Scan for the cell matching the given text and deliver its (X, Y) coordinate at center. 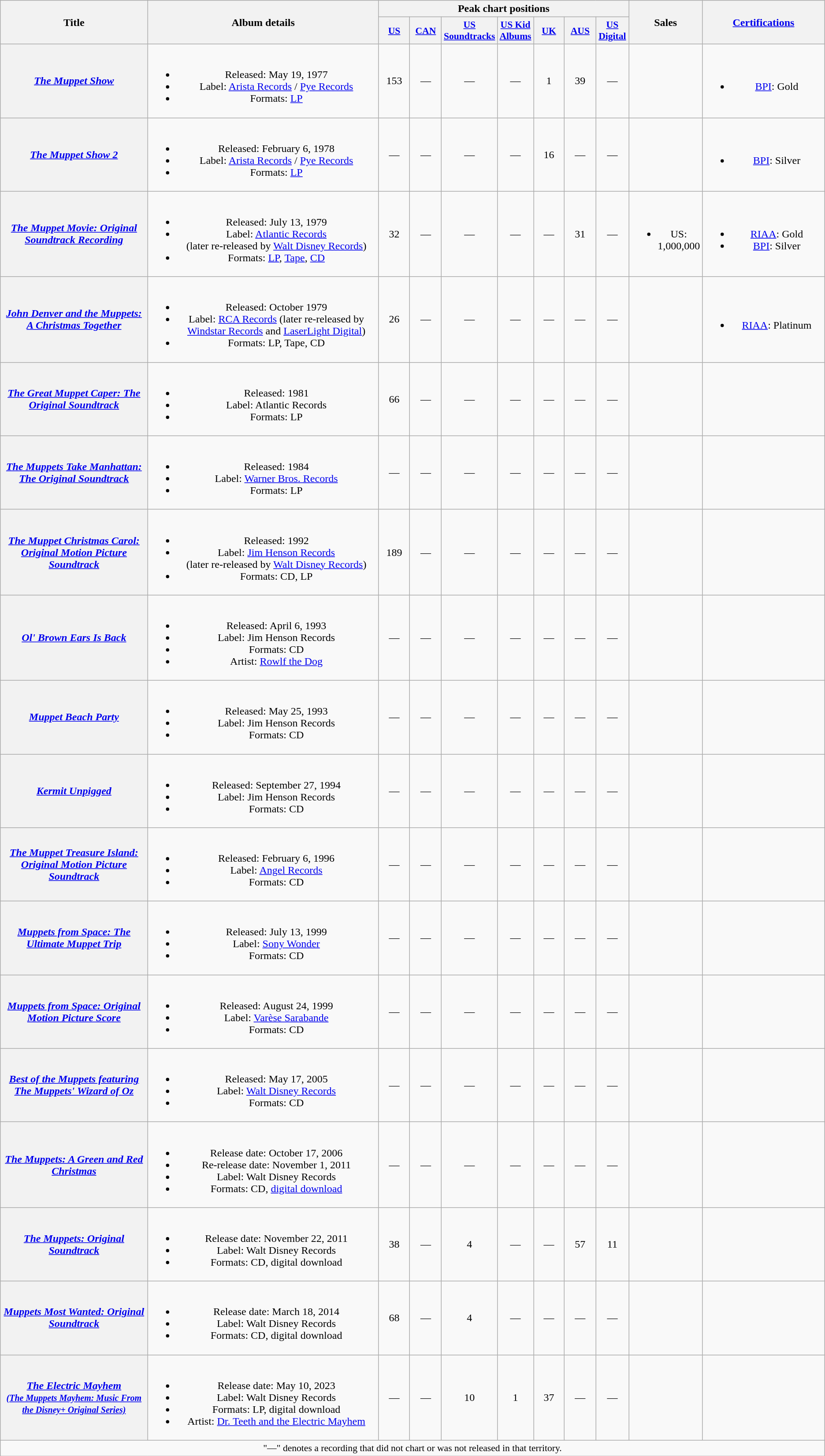
BPI: Gold (764, 81)
Released: August 24, 1999Label: Varèse SarabandeFormats: CD (263, 1011)
Certifications (764, 22)
The Muppets: A Green and Red Christmas (74, 1165)
Release date: May 10, 2023Label: Walt Disney RecordsFormats: LP, digital downloadArtist: Dr. Teeth and the Electric Mayhem (263, 1397)
Released: April 6, 1993Label: Jim Henson RecordsFormats: CDArtist: Rowlf the Dog (263, 637)
Muppets from Space: The Ultimate Muppet Trip (74, 938)
38 (394, 1244)
The Muppet Movie: Original Soundtrack Recording (74, 234)
57 (580, 1244)
The Muppet Show (74, 81)
US Soundtracks (469, 31)
US (394, 31)
Released: July 13, 1979Label: Atlantic Records(later re-released by Walt Disney Records)Formats: LP, Tape, CD (263, 234)
UK (549, 31)
Sales (665, 22)
Released: February 6, 1978Label: Arista Records / Pye RecordsFormats: LP (263, 154)
Released: 1981Label: Atlantic RecordsFormats: LP (263, 399)
Released: February 6, 1996Label: Angel RecordsFormats: CD (263, 864)
Album details (263, 22)
Released: October 1979Label: RCA Records (later re-released by Windstar Records and LaserLight Digital)Formats: LP, Tape, CD (263, 319)
Released: May 19, 1977Label: Arista Records / Pye RecordsFormats: LP (263, 81)
AUS (580, 31)
Release date: March 18, 2014Label: Walt Disney RecordsFormats: CD, digital download (263, 1318)
Muppets from Space: Original Motion Picture Score (74, 1011)
16 (549, 154)
Muppet Beach Party (74, 717)
The Muppets Take Manhattan: The Original Soundtrack (74, 472)
Released: September 27, 1994Label: Jim Henson RecordsFormats: CD (263, 791)
RIAA: GoldBPI: Silver (764, 234)
US Kid Albums (515, 31)
Ol' Brown Ears Is Back (74, 637)
153 (394, 81)
The Great Muppet Caper: The Original Soundtrack (74, 399)
John Denver and the Muppets: A Christmas Together (74, 319)
Released: 1984Label: Warner Bros. RecordsFormats: LP (263, 472)
BPI: Silver (764, 154)
US Digital (613, 31)
The Muppets: Original Soundtrack (74, 1244)
US: 1,000,000 (665, 234)
Peak chart positions (503, 9)
Released: May 17, 2005Label: Walt Disney RecordsFormats: CD (263, 1086)
CAN (426, 31)
Released: 1992Label: Jim Henson Records(later re-released by Walt Disney Records)Formats: CD, LP (263, 552)
26 (394, 319)
Best of the Muppets featuring The Muppets' Wizard of Oz (74, 1086)
Muppets Most Wanted: Original Soundtrack (74, 1318)
189 (394, 552)
Release date: November 22, 2011Label: Walt Disney RecordsFormats: CD, digital download (263, 1244)
31 (580, 234)
Kermit Unpigged (74, 791)
The Electric Mayhem(The Muppets Mayhem: Music From the Disney+ Original Series) (74, 1397)
The Muppet Christmas Carol: Original Motion Picture Soundtrack (74, 552)
Release date: October 17, 2006Re-release date: November 1, 2011Label: Walt Disney RecordsFormats: CD, digital download (263, 1165)
37 (549, 1397)
The Muppet Treasure Island: Original Motion Picture Soundtrack (74, 864)
32 (394, 234)
The Muppet Show 2 (74, 154)
68 (394, 1318)
RIAA: Platinum (764, 319)
Title (74, 22)
Released: July 13, 1999Label: Sony WonderFormats: CD (263, 938)
10 (469, 1397)
"—" denotes a recording that did not chart or was not released in that territory. (412, 1448)
Released: May 25, 1993Label: Jim Henson RecordsFormats: CD (263, 717)
66 (394, 399)
39 (580, 81)
11 (613, 1244)
